For the text-containing cell, return its midpoint in (x, y) coordinate format. 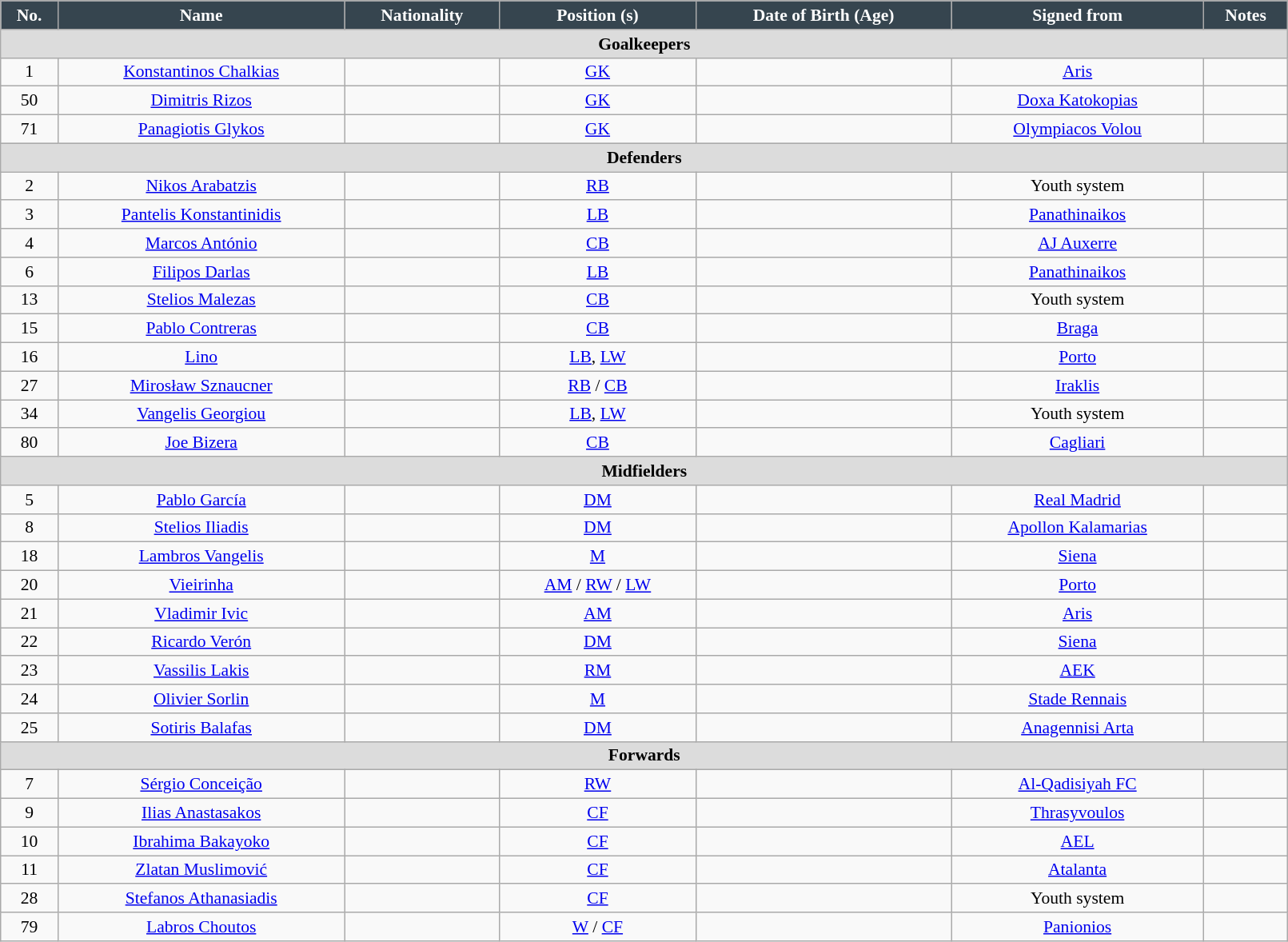
9 (30, 813)
No. (30, 15)
AM (598, 613)
Name (201, 15)
Midfielders (644, 471)
1 (30, 72)
Zlatan Muslimović (201, 870)
Pantelis Konstantinidis (201, 215)
Apollon Kalamarias (1078, 528)
Vladimir Ivic (201, 613)
Signed from (1078, 15)
Al-Qadisiyah FC (1078, 784)
Olympiacos Volou (1078, 130)
Stelios Malezas (201, 300)
Cagliari (1078, 443)
Konstantinos Chalkias (201, 72)
Stefanos Athanasiadis (201, 899)
Nationality (422, 15)
10 (30, 841)
23 (30, 671)
Ibrahima Bakayoko (201, 841)
RB / CB (598, 385)
6 (30, 272)
Dimitris Rizos (201, 101)
Sérgio Conceição (201, 784)
5 (30, 500)
Marcos António (201, 243)
Sotiris Balafas (201, 728)
20 (30, 585)
15 (30, 329)
80 (30, 443)
RW (598, 784)
AM / RW / LW (598, 585)
11 (30, 870)
Lino (201, 357)
16 (30, 357)
RB (598, 186)
Stelios Iliadis (201, 528)
Vieirinha (201, 585)
Nikos Arabatzis (201, 186)
34 (30, 414)
25 (30, 728)
7 (30, 784)
AJ Auxerre (1078, 243)
27 (30, 385)
21 (30, 613)
Real Madrid (1078, 500)
Ricardo Verón (201, 642)
Mirosław Sznaucner (201, 385)
18 (30, 557)
4 (30, 243)
AEL (1078, 841)
Filipos Darlas (201, 272)
50 (30, 101)
Anagennisi Arta (1078, 728)
Defenders (644, 158)
79 (30, 927)
AEK (1078, 671)
Notes (1246, 15)
Forwards (644, 756)
Vangelis Georgiou (201, 414)
Panagiotis Glykos (201, 130)
Vassilis Lakis (201, 671)
Lambros Vangelis (201, 557)
RM (598, 671)
8 (30, 528)
Braga (1078, 329)
Position (s) (598, 15)
Goalkeepers (644, 44)
22 (30, 642)
3 (30, 215)
Date of Birth (Age) (823, 15)
28 (30, 899)
Iraklis (1078, 385)
Ilias Anastasakos (201, 813)
Atalanta (1078, 870)
Thrasyvoulos (1078, 813)
24 (30, 699)
Panionios (1078, 927)
Stade Rennais (1078, 699)
13 (30, 300)
Joe Bizera (201, 443)
W / CF (598, 927)
Pablo García (201, 500)
Pablo Contreras (201, 329)
71 (30, 130)
Doxa Katokopias (1078, 101)
Labros Choutos (201, 927)
2 (30, 186)
Olivier Sorlin (201, 699)
